Determine the [X, Y] coordinate at the center of the cell enclosing the given text.  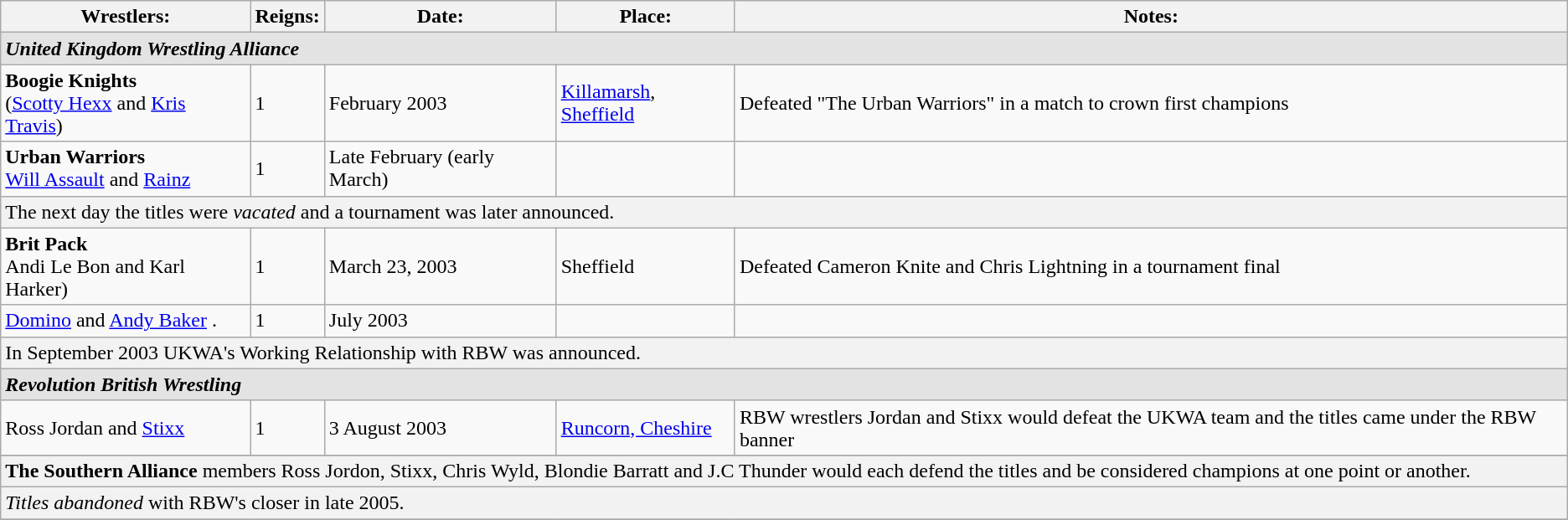
Place: [645, 17]
Revolution British Wrestling [784, 384]
July 2003 [441, 321]
February 2003 [441, 103]
Boogie Knights(Scotty Hexx and Kris Travis) [126, 103]
Notes: [1151, 17]
Reigns: [287, 17]
Date: [441, 17]
Domino and Andy Baker . [126, 321]
Defeated Cameron Knite and Chris Lightning in a tournament final [1151, 266]
Killamarsh, Sheffield [645, 103]
Titles abandoned with RBW's closer in late 2005. [784, 502]
March 23, 2003 [441, 266]
Ross Jordan and Stixx [126, 427]
Urban WarriorsWill Assault and Rainz [126, 169]
Defeated "The Urban Warriors" in a match to crown first champions [1151, 103]
Runcorn, Cheshire [645, 427]
United Kingdom Wrestling Alliance [784, 49]
Sheffield [645, 266]
Late February (early March) [441, 169]
RBW wrestlers Jordan and Stixx would defeat the UKWA team and the titles came under the RBW banner [1151, 427]
3 August 2003 [441, 427]
Wrestlers: [126, 17]
Brit PackAndi Le Bon and Karl Harker) [126, 266]
The next day the titles were vacated and a tournament was later announced. [784, 212]
In September 2003 UKWA's Working Relationship with RBW was announced. [784, 353]
